Return the [X, Y] coordinate for the center point of the cell that contains the specified text.  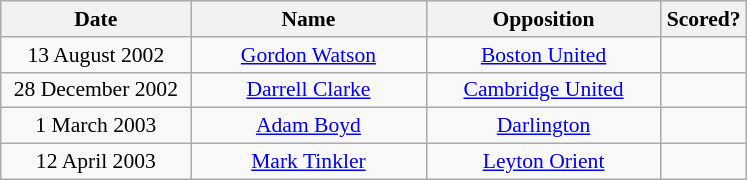
Date [96, 19]
Leyton Orient [544, 162]
Darlington [544, 126]
13 August 2002 [96, 55]
Darrell Clarke [308, 90]
Adam Boyd [308, 126]
Opposition [544, 19]
Mark Tinkler [308, 162]
Cambridge United [544, 90]
28 December 2002 [96, 90]
Name [308, 19]
12 April 2003 [96, 162]
Gordon Watson [308, 55]
Scored? [704, 19]
Boston United [544, 55]
1 March 2003 [96, 126]
